From the cell containing the given text, extract its center point as [x, y] coordinate. 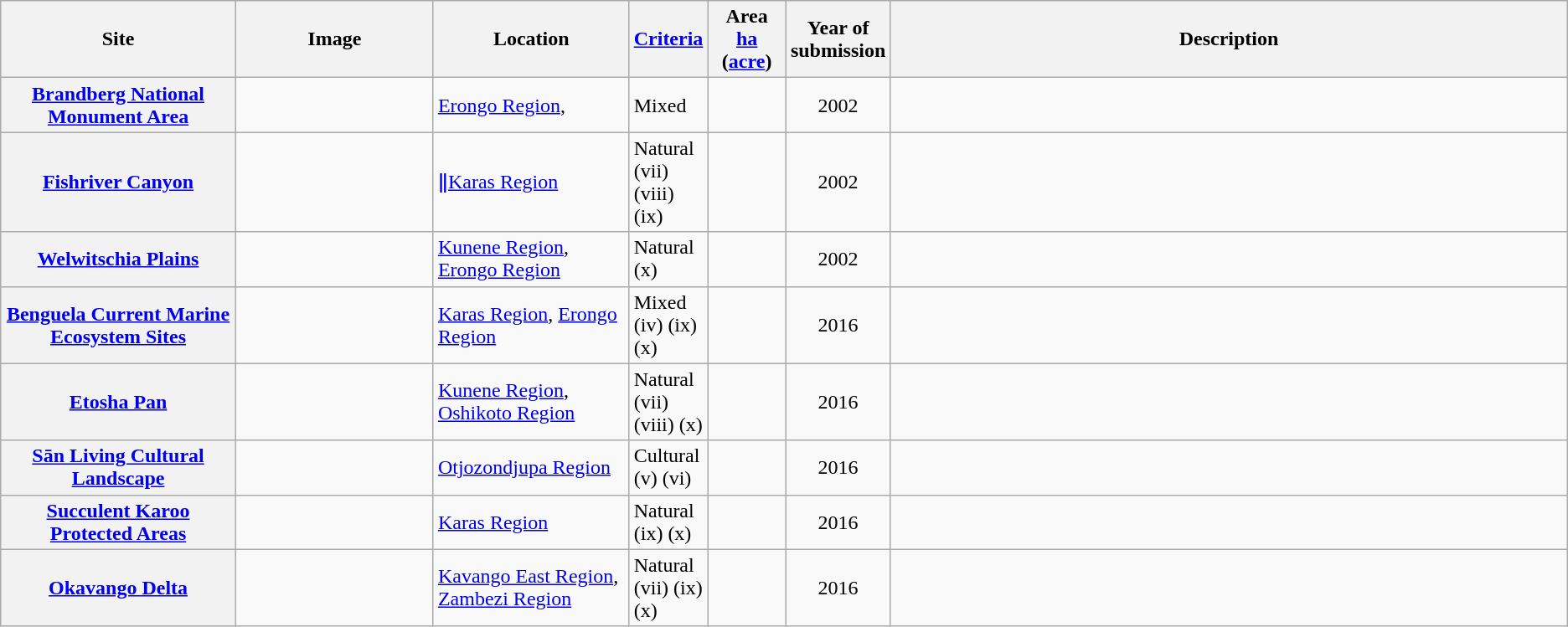
Natural (ix) (x) [668, 522]
Criteria [668, 39]
Cultural (v) (vi) [668, 467]
Year of submission [838, 39]
Succulent Karoo Protected Areas [119, 522]
Kavango East Region, Zambezi Region [531, 588]
Brandberg National Monument Area [119, 105]
Etosha Pan [119, 402]
Areaha (acre) [747, 39]
Image [334, 39]
Mixed [668, 105]
Erongo Region, [531, 105]
Benguela Current Marine Ecosystem Sites [119, 325]
Location [531, 39]
Welwitschia Plains [119, 260]
Natural (x) [668, 260]
Fishriver Canyon [119, 182]
Description [1229, 39]
Site [119, 39]
Otjozondjupa Region [531, 467]
Okavango Delta [119, 588]
Karas Region [531, 522]
Karas Region, Erongo Region [531, 325]
Mixed (iv) (ix) (x) [668, 325]
Natural (vii) (viii) (x) [668, 402]
Kunene Region, Oshikoto Region [531, 402]
ǁKaras Region [531, 182]
Natural (vii) (viii) (ix) [668, 182]
Kunene Region, Erongo Region [531, 260]
Natural (vii) (ix) (x) [668, 588]
Sān Living Cultural Landscape [119, 467]
